Locate the cell with the specified text and output its (X, Y) center coordinate. 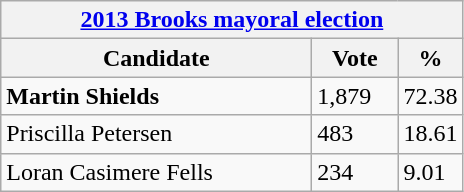
Priscilla Petersen (156, 134)
Candidate (156, 58)
483 (355, 134)
% (430, 58)
18.61 (430, 134)
9.01 (430, 172)
1,879 (355, 96)
2013 Brooks mayoral election (232, 20)
234 (355, 172)
72.38 (430, 96)
Vote (355, 58)
Martin Shields (156, 96)
Loran Casimere Fells (156, 172)
